Locate the cell with the specified text and output its [x, y] center coordinate. 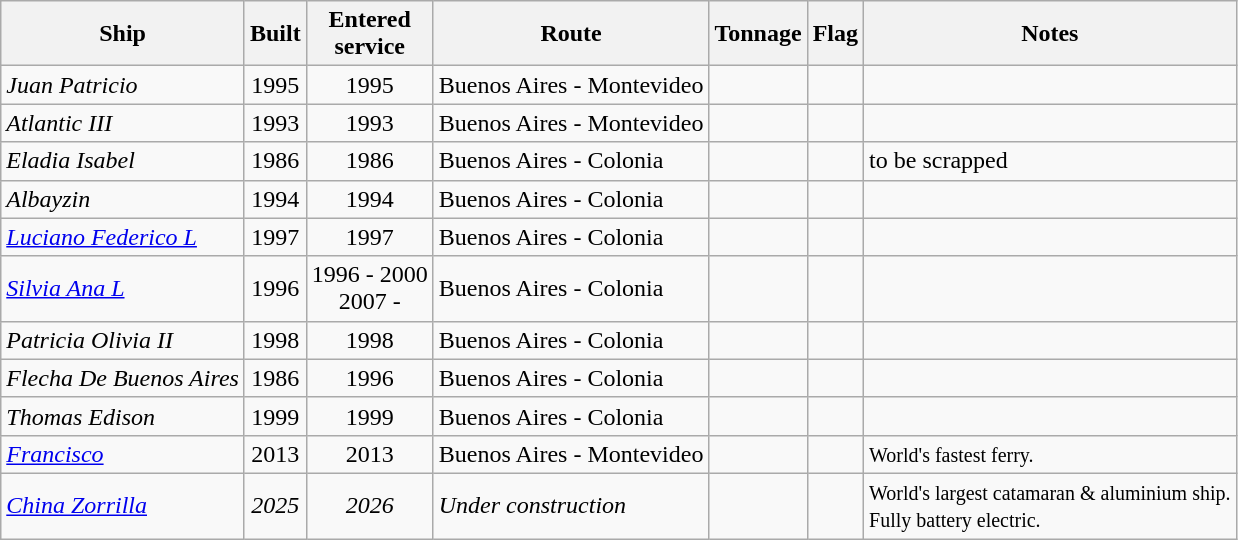
China Zorrilla [123, 506]
Ship [123, 34]
Under construction [571, 506]
Thomas Edison [123, 416]
1996 - 20002007 - [370, 288]
Flag [835, 34]
World's fastest ferry. [1050, 454]
Patricia Olivia II [123, 340]
Silvia Ana L [123, 288]
Route [571, 34]
Notes [1050, 34]
Albayzin [123, 199]
to be scrapped [1050, 161]
Tonnage [758, 34]
World's largest catamaran & aluminium ship.Fully battery electric. [1050, 506]
2025 [275, 506]
Eladia Isabel [123, 161]
Enteredservice [370, 34]
2026 [370, 506]
Flecha De Buenos Aires [123, 378]
Built [275, 34]
Juan Patricio [123, 85]
Atlantic III [123, 123]
Luciano Federico L [123, 237]
Francisco [123, 454]
